Capture the cell that displays the provided text and extract its (x, y) central coordinate. 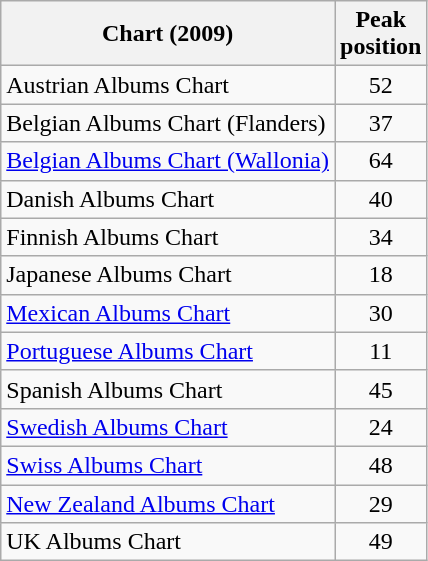
30 (380, 313)
11 (380, 351)
34 (380, 237)
Spanish Albums Chart (168, 389)
48 (380, 465)
Swiss Albums Chart (168, 465)
Portuguese Albums Chart (168, 351)
UK Albums Chart (168, 542)
Danish Albums Chart (168, 199)
64 (380, 161)
Belgian Albums Chart (Flanders) (168, 123)
Swedish Albums Chart (168, 427)
Austrian Albums Chart (168, 85)
Japanese Albums Chart (168, 275)
37 (380, 123)
29 (380, 503)
24 (380, 427)
52 (380, 85)
Belgian Albums Chart (Wallonia) (168, 161)
40 (380, 199)
Finnish Albums Chart (168, 237)
New Zealand Albums Chart (168, 503)
Mexican Albums Chart (168, 313)
18 (380, 275)
Peakposition (380, 34)
Chart (2009) (168, 34)
45 (380, 389)
49 (380, 542)
